Find where the given text appears and provide that cell's center as (X, Y) coordinate. 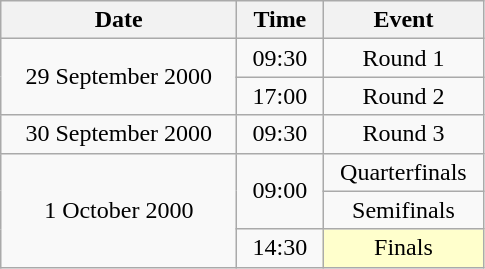
Event (404, 20)
Finals (404, 248)
Date (119, 20)
17:00 (280, 96)
Round 3 (404, 134)
Quarterfinals (404, 172)
14:30 (280, 248)
Semifinals (404, 210)
1 October 2000 (119, 210)
30 September 2000 (119, 134)
29 September 2000 (119, 77)
09:00 (280, 191)
Round 2 (404, 96)
Round 1 (404, 58)
Time (280, 20)
